Scan for the cell matching the given text and deliver its [X, Y] coordinate at center. 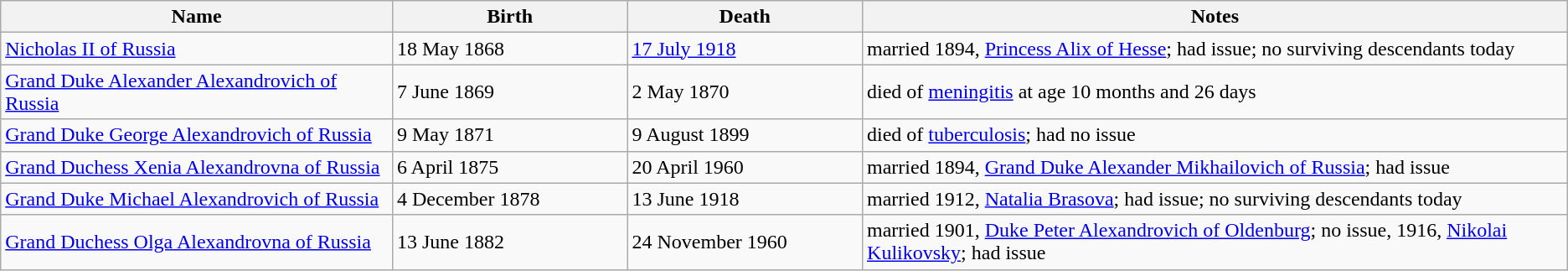
Notes [1215, 17]
18 May 1868 [509, 49]
7 June 1869 [509, 92]
married 1894, Grand Duke Alexander Mikhailovich of Russia; had issue [1215, 167]
married 1901, Duke Peter Alexandrovich of Oldenburg; no issue, 1916, Nikolai Kulikovsky; had issue [1215, 242]
Nicholas II of Russia [197, 49]
Name [197, 17]
20 April 1960 [745, 167]
died of meningitis at age 10 months and 26 days [1215, 92]
Grand Duchess Xenia Alexandrovna of Russia [197, 167]
Birth [509, 17]
Grand Duchess Olga Alexandrovna of Russia [197, 242]
Grand Duke George Alexandrovich of Russia [197, 135]
9 August 1899 [745, 135]
4 December 1878 [509, 199]
17 July 1918 [745, 49]
2 May 1870 [745, 92]
died of tuberculosis; had no issue [1215, 135]
9 May 1871 [509, 135]
married 1912, Natalia Brasova; had issue; no surviving descendants today [1215, 199]
Grand Duke Alexander Alexandrovich of Russia [197, 92]
24 November 1960 [745, 242]
13 June 1882 [509, 242]
Death [745, 17]
Grand Duke Michael Alexandrovich of Russia [197, 199]
13 June 1918 [745, 199]
6 April 1875 [509, 167]
married 1894, Princess Alix of Hesse; had issue; no surviving descendants today [1215, 49]
